Locate the cell with the specified text and output its (X, Y) center coordinate. 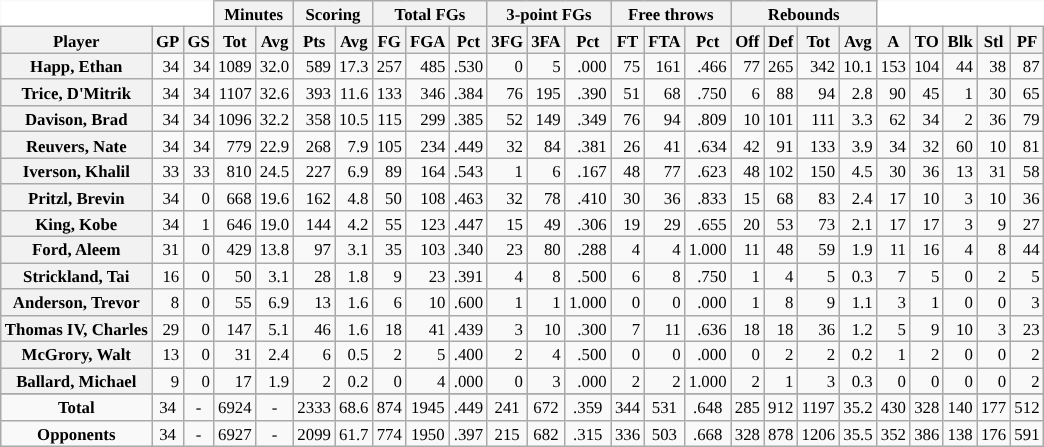
336 (628, 433)
591 (1026, 433)
1206 (818, 433)
59 (818, 250)
108 (428, 197)
65 (1026, 93)
227 (314, 171)
Off (748, 40)
GS (198, 40)
140 (960, 407)
.410 (588, 197)
.439 (469, 328)
3.9 (858, 145)
111 (818, 119)
80 (546, 250)
McGrory, Walt (76, 355)
Player (76, 40)
352 (894, 433)
19.0 (275, 224)
26 (628, 145)
32.2 (275, 119)
153 (894, 66)
5.1 (275, 328)
195 (546, 93)
4.2 (354, 224)
503 (664, 433)
32.0 (275, 66)
268 (314, 145)
.397 (469, 433)
.391 (469, 276)
28 (314, 276)
144 (314, 224)
A (894, 40)
4.5 (858, 171)
147 (235, 328)
3FG (507, 40)
429 (235, 250)
1945 (428, 407)
.390 (588, 93)
.340 (469, 250)
GP (168, 40)
61.7 (354, 433)
24.5 (275, 171)
386 (926, 433)
344 (628, 407)
912 (780, 407)
2099 (314, 433)
299 (428, 119)
83 (818, 197)
.543 (469, 171)
.668 (708, 433)
97 (314, 250)
512 (1026, 407)
.466 (708, 66)
1107 (235, 93)
176 (994, 433)
774 (390, 433)
177 (994, 407)
779 (235, 145)
1089 (235, 66)
Rebounds (804, 14)
215 (507, 433)
878 (780, 433)
11.6 (354, 93)
17.3 (354, 66)
46 (314, 328)
.447 (469, 224)
393 (314, 93)
810 (235, 171)
1.8 (354, 276)
19 (628, 224)
91 (780, 145)
68.6 (354, 407)
115 (390, 119)
7.9 (354, 145)
161 (664, 66)
62 (894, 119)
10.5 (354, 119)
672 (546, 407)
1950 (428, 433)
79 (1026, 119)
.634 (708, 145)
Ford, Aleem (76, 250)
3-point FGs (549, 14)
Total (76, 407)
.655 (708, 224)
1.1 (858, 302)
.349 (588, 119)
FT (628, 40)
.463 (469, 197)
485 (428, 66)
682 (546, 433)
.288 (588, 250)
27 (1026, 224)
42 (748, 145)
84 (546, 145)
Reuvers, Nate (76, 145)
105 (390, 145)
589 (314, 66)
285 (748, 407)
4.8 (354, 197)
668 (235, 197)
342 (818, 66)
FTA (664, 40)
.359 (588, 407)
164 (428, 171)
FGA (428, 40)
Minutes (254, 14)
22.9 (275, 145)
53 (780, 224)
0.5 (354, 355)
.381 (588, 145)
20 (748, 224)
149 (546, 119)
3.3 (858, 119)
.167 (588, 171)
89 (390, 171)
.530 (469, 66)
.623 (708, 171)
Opponents (76, 433)
TO (926, 40)
358 (314, 119)
6927 (235, 433)
3FA (546, 40)
.385 (469, 119)
Anderson, Trevor (76, 302)
.400 (469, 355)
103 (428, 250)
FG (390, 40)
81 (1026, 145)
Free throws (671, 14)
35.2 (858, 407)
Thomas IV, Charles (76, 328)
1197 (818, 407)
87 (1026, 66)
19.6 (275, 197)
104 (926, 66)
52 (507, 119)
45 (926, 93)
Trice, D'Mitrik (76, 93)
Total FGs (430, 14)
.833 (708, 197)
Stl (994, 40)
King, Kobe (76, 224)
646 (235, 224)
874 (390, 407)
73 (818, 224)
257 (390, 66)
234 (428, 145)
35.5 (858, 433)
Ballard, Michael (76, 381)
78 (546, 197)
35 (390, 250)
162 (314, 197)
2.8 (858, 93)
Def (780, 40)
Blk (960, 40)
2.1 (858, 224)
123 (428, 224)
Strickland, Tai (76, 276)
.306 (588, 224)
6924 (235, 407)
346 (428, 93)
32.6 (275, 93)
150 (818, 171)
241 (507, 407)
.648 (708, 407)
.809 (708, 119)
10.1 (858, 66)
531 (664, 407)
PF (1026, 40)
101 (780, 119)
102 (780, 171)
1096 (235, 119)
Davison, Brad (76, 119)
Iverson, Khalil (76, 171)
Happ, Ethan (76, 66)
.315 (588, 433)
58 (1026, 171)
75 (628, 66)
60 (960, 145)
51 (628, 93)
430 (894, 407)
88 (780, 93)
Pts (314, 40)
90 (894, 93)
13.8 (275, 250)
1.2 (858, 328)
.300 (588, 328)
38 (994, 66)
.636 (708, 328)
Pritzl, Brevin (76, 197)
49 (546, 224)
.600 (469, 302)
2333 (314, 407)
265 (780, 66)
.384 (469, 93)
Scoring (332, 14)
138 (960, 433)
